For the text-containing cell, return its midpoint in [X, Y] coordinate format. 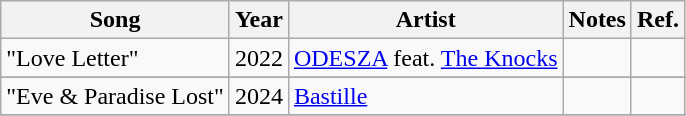
"Eve & Paradise Lost" [116, 96]
2022 [258, 58]
Bastille [426, 96]
Year [258, 20]
Song [116, 20]
Artist [426, 20]
2024 [258, 96]
Notes [597, 20]
Ref. [658, 20]
ODESZA feat. The Knocks [426, 58]
"Love Letter" [116, 58]
